Output the (X, Y) coordinate of the center of the cell containing the given text.  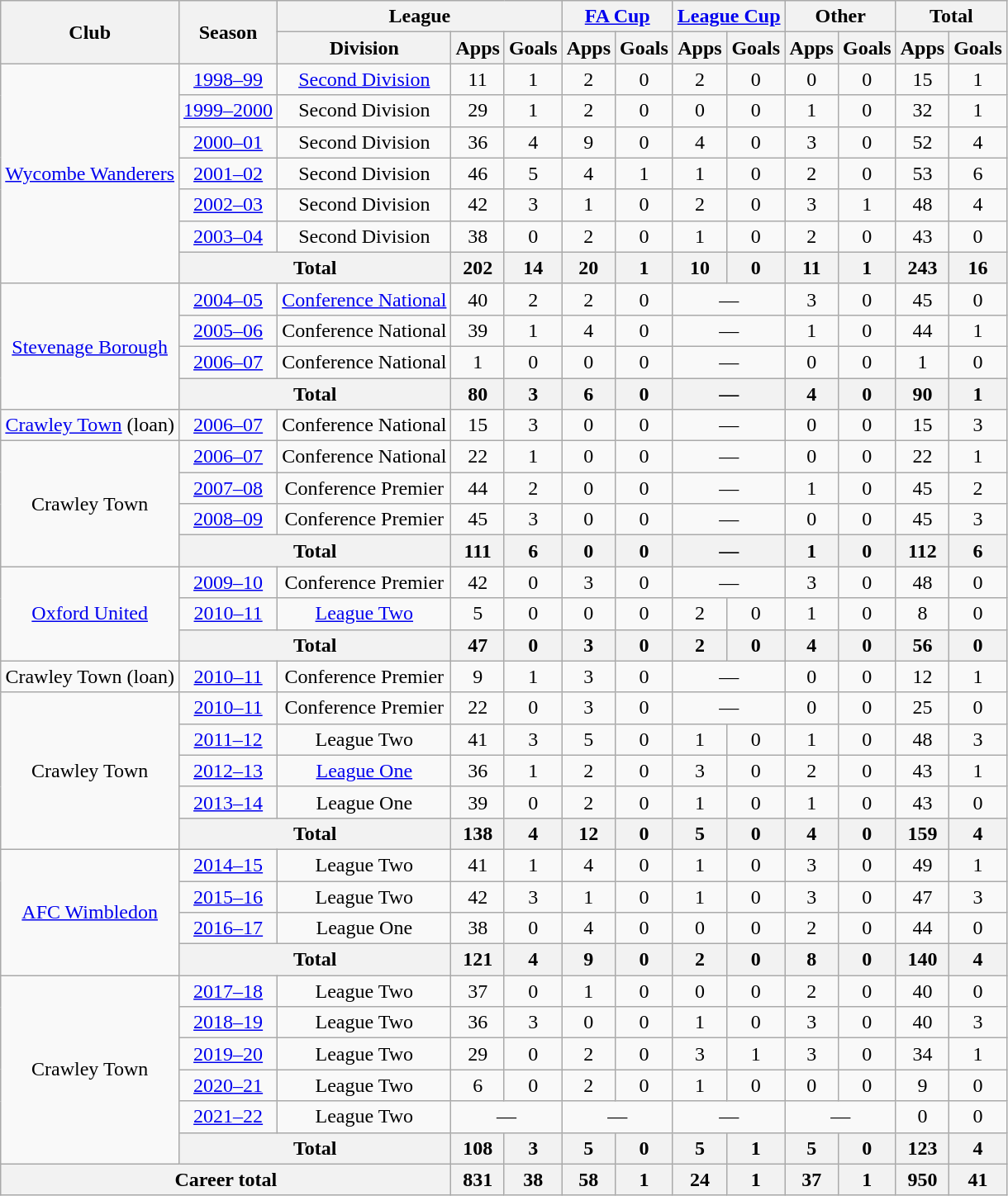
831 (478, 1179)
10 (699, 268)
46 (478, 173)
League Cup (729, 17)
Division (364, 48)
112 (922, 551)
140 (922, 960)
2003–04 (228, 236)
123 (922, 1148)
AFC Wimbledon (90, 912)
111 (478, 551)
14 (533, 268)
Other (840, 17)
Oxford United (90, 614)
1998–99 (228, 79)
202 (478, 268)
2005–06 (228, 330)
243 (922, 268)
2008–09 (228, 520)
950 (922, 1179)
2001–02 (228, 173)
2012–13 (228, 771)
32 (922, 111)
2011–12 (228, 739)
2020–21 (228, 1085)
53 (922, 173)
2016–17 (228, 928)
2004–05 (228, 299)
56 (922, 645)
121 (478, 960)
FA Cup (617, 17)
16 (978, 268)
24 (699, 1179)
League (420, 17)
2007–08 (228, 488)
Wycombe Wanderers (90, 173)
58 (588, 1179)
2013–14 (228, 802)
80 (478, 394)
Club (90, 32)
108 (478, 1148)
34 (922, 1054)
Career total (226, 1179)
2014–15 (228, 865)
1999–2000 (228, 111)
Stevenage Borough (90, 346)
52 (922, 142)
2018–19 (228, 1023)
25 (922, 708)
49 (922, 865)
2017–18 (228, 991)
138 (478, 833)
90 (922, 394)
Season (228, 32)
2002–03 (228, 205)
159 (922, 833)
2015–16 (228, 896)
20 (588, 268)
2021–22 (228, 1117)
2019–20 (228, 1054)
2009–10 (228, 582)
2000–01 (228, 142)
